Output the [x, y] coordinate of the center of the cell containing the given text.  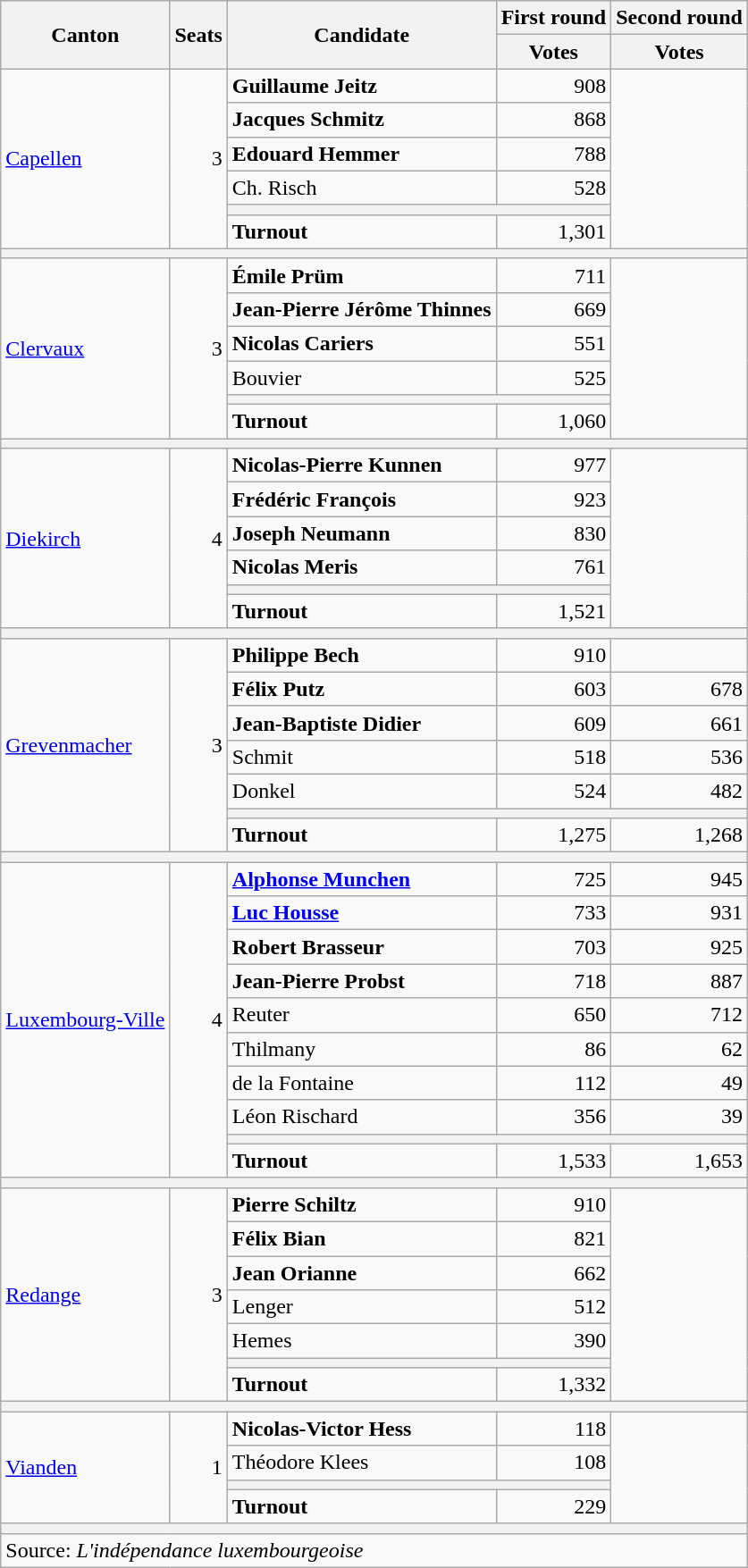
761 [554, 567]
788 [554, 154]
1,521 [554, 611]
Ch. Risch [361, 188]
1,301 [554, 231]
662 [554, 1273]
536 [679, 757]
Nicolas-Pierre Kunnen [361, 465]
830 [554, 533]
Jean Orianne [361, 1273]
86 [554, 1049]
868 [554, 120]
Théodore Klees [361, 1463]
528 [554, 188]
Bouvier [361, 378]
703 [554, 947]
108 [554, 1463]
Luxembourg-Ville [86, 1020]
Reuter [361, 1015]
Léon Rischard [361, 1117]
977 [554, 465]
725 [554, 879]
Seats [198, 35]
112 [554, 1083]
887 [679, 981]
Émile Prüm [361, 275]
Jacques Schmitz [361, 120]
923 [554, 499]
1,533 [554, 1161]
512 [554, 1307]
de la Fontaine [361, 1083]
Grevenmacher [86, 745]
Redange [86, 1294]
482 [679, 791]
Clervaux [86, 348]
Capellen [86, 159]
Félix Putz [361, 689]
525 [554, 378]
Diekirch [86, 538]
Alphonse Munchen [361, 879]
Candidate [361, 35]
229 [554, 1506]
Jean-Baptiste Didier [361, 723]
Joseph Neumann [361, 533]
925 [679, 947]
Frédéric François [361, 499]
1 [198, 1467]
Félix Bian [361, 1238]
Nicolas Cariers [361, 343]
711 [554, 275]
733 [554, 913]
Jean-Pierre Probst [361, 981]
Guillaume Jeitz [361, 86]
Canton [86, 35]
Pierre Schiltz [361, 1204]
650 [554, 1015]
821 [554, 1238]
609 [554, 723]
669 [554, 309]
Schmit [361, 757]
First round [554, 18]
Robert Brasseur [361, 947]
390 [554, 1341]
1,653 [679, 1161]
718 [554, 981]
Luc Housse [361, 913]
Source: L'indépendance luxembourgeoise [374, 1550]
Second round [679, 18]
945 [679, 879]
1,275 [554, 835]
678 [679, 689]
Edouard Hemmer [361, 154]
712 [679, 1015]
62 [679, 1049]
Jean-Pierre Jérôme Thinnes [361, 309]
518 [554, 757]
524 [554, 791]
1,332 [554, 1385]
Hemes [361, 1341]
Lenger [361, 1307]
Vianden [86, 1467]
551 [554, 343]
661 [679, 723]
603 [554, 689]
Philippe Bech [361, 655]
49 [679, 1083]
Nicolas-Victor Hess [361, 1429]
1,060 [554, 422]
Donkel [361, 791]
908 [554, 86]
1,268 [679, 835]
931 [679, 913]
39 [679, 1117]
Thilmany [361, 1049]
Nicolas Meris [361, 567]
356 [554, 1117]
118 [554, 1429]
